Return [X, Y] of the center of cell containing provided text 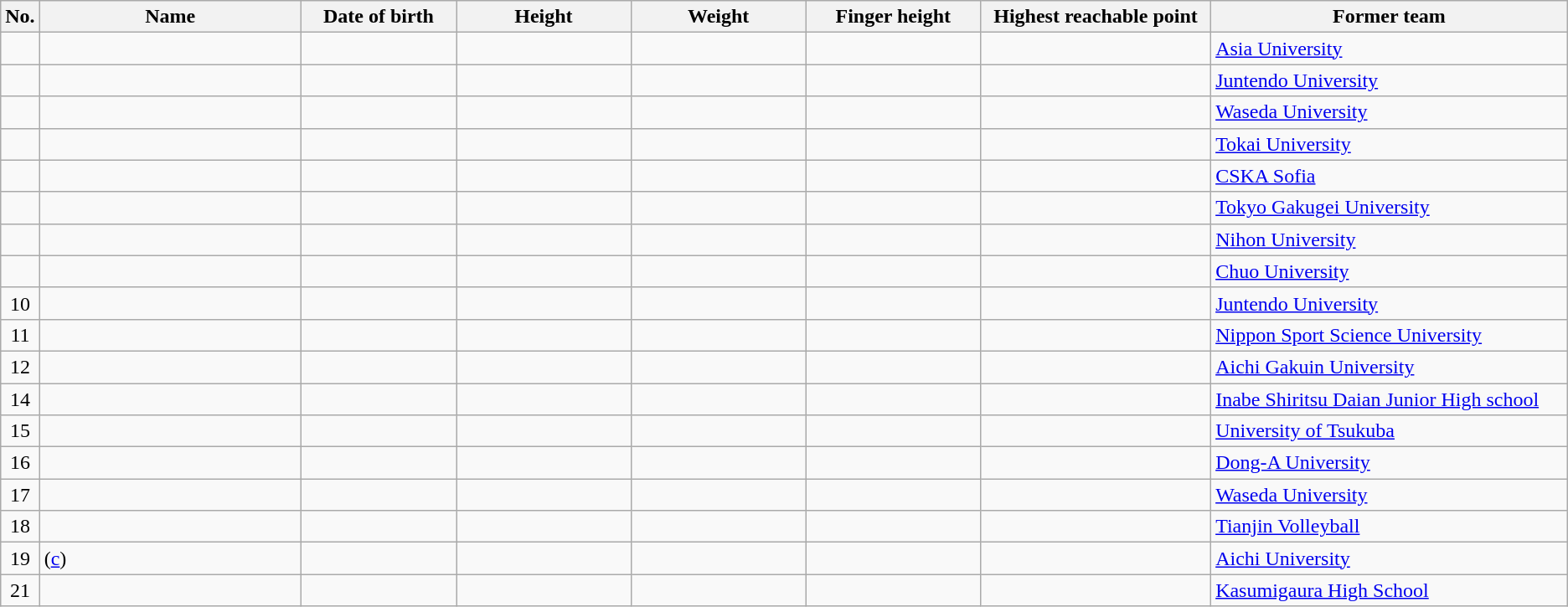
10 [20, 303]
Inabe Shiritsu Daian Junior High school [1390, 399]
17 [20, 495]
Tianjin Volleyball [1390, 527]
Finger height [893, 17]
11 [20, 335]
(c) [170, 558]
Former team [1390, 17]
CSKA Sofia [1390, 176]
Height [544, 17]
Asia University [1390, 49]
Dong-A University [1390, 463]
19 [20, 558]
16 [20, 463]
Highest reachable point [1096, 17]
12 [20, 367]
Kasumigaura High School [1390, 590]
Chuo University [1390, 271]
Nihon University [1390, 239]
18 [20, 527]
Name [170, 17]
Tokyo Gakugei University [1390, 208]
Tokai University [1390, 144]
Aichi University [1390, 558]
Nippon Sport Science University [1390, 335]
University of Tsukuba [1390, 431]
Date of birth [379, 17]
Weight [719, 17]
14 [20, 399]
15 [20, 431]
No. [20, 17]
Aichi Gakuin University [1390, 367]
21 [20, 590]
